Detect which cell encompasses the target text, then output its [x, y] center coordinate. 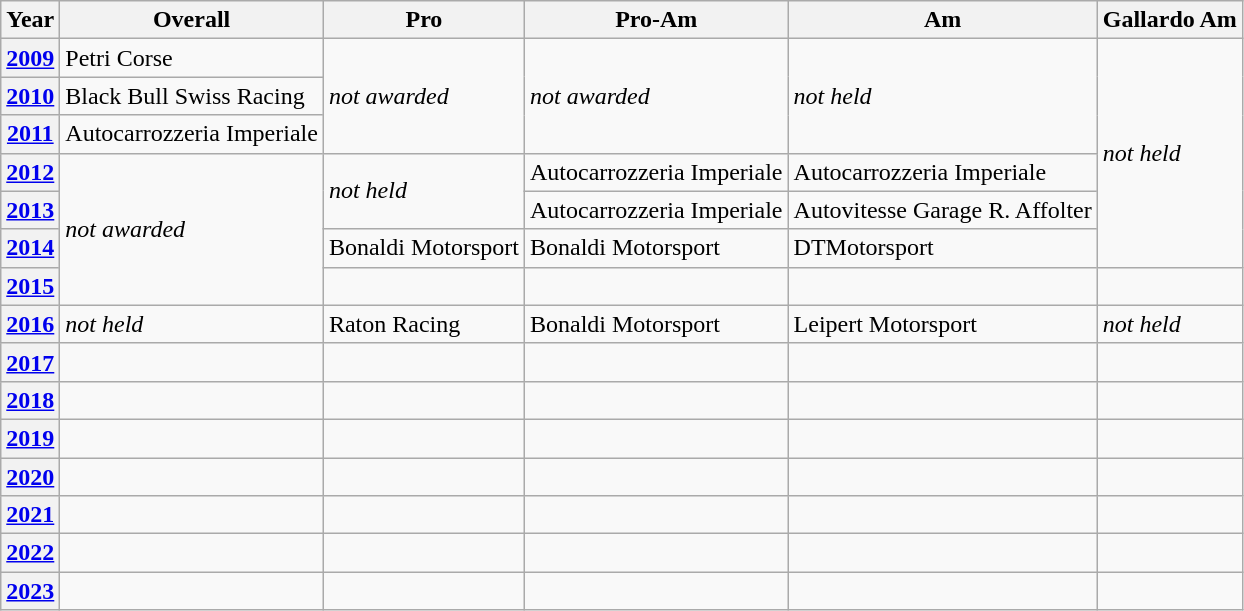
2013 [30, 210]
Pro [424, 20]
Year [30, 20]
Pro-Am [656, 20]
2010 [30, 96]
Overall [192, 20]
Leipert Motorsport [942, 324]
Black Bull Swiss Racing [192, 96]
Am [942, 20]
2015 [30, 286]
Raton Racing [424, 324]
2012 [30, 172]
2022 [30, 553]
2018 [30, 400]
2021 [30, 515]
2017 [30, 362]
2009 [30, 58]
Petri Corse [192, 58]
2016 [30, 324]
2019 [30, 438]
2014 [30, 248]
Gallardo Am [1170, 20]
2023 [30, 591]
DTMotorsport [942, 248]
2011 [30, 134]
Autovitesse Garage R. Affolter [942, 210]
2020 [30, 477]
